Scan for the cell matching the given text and deliver its (X, Y) coordinate at center. 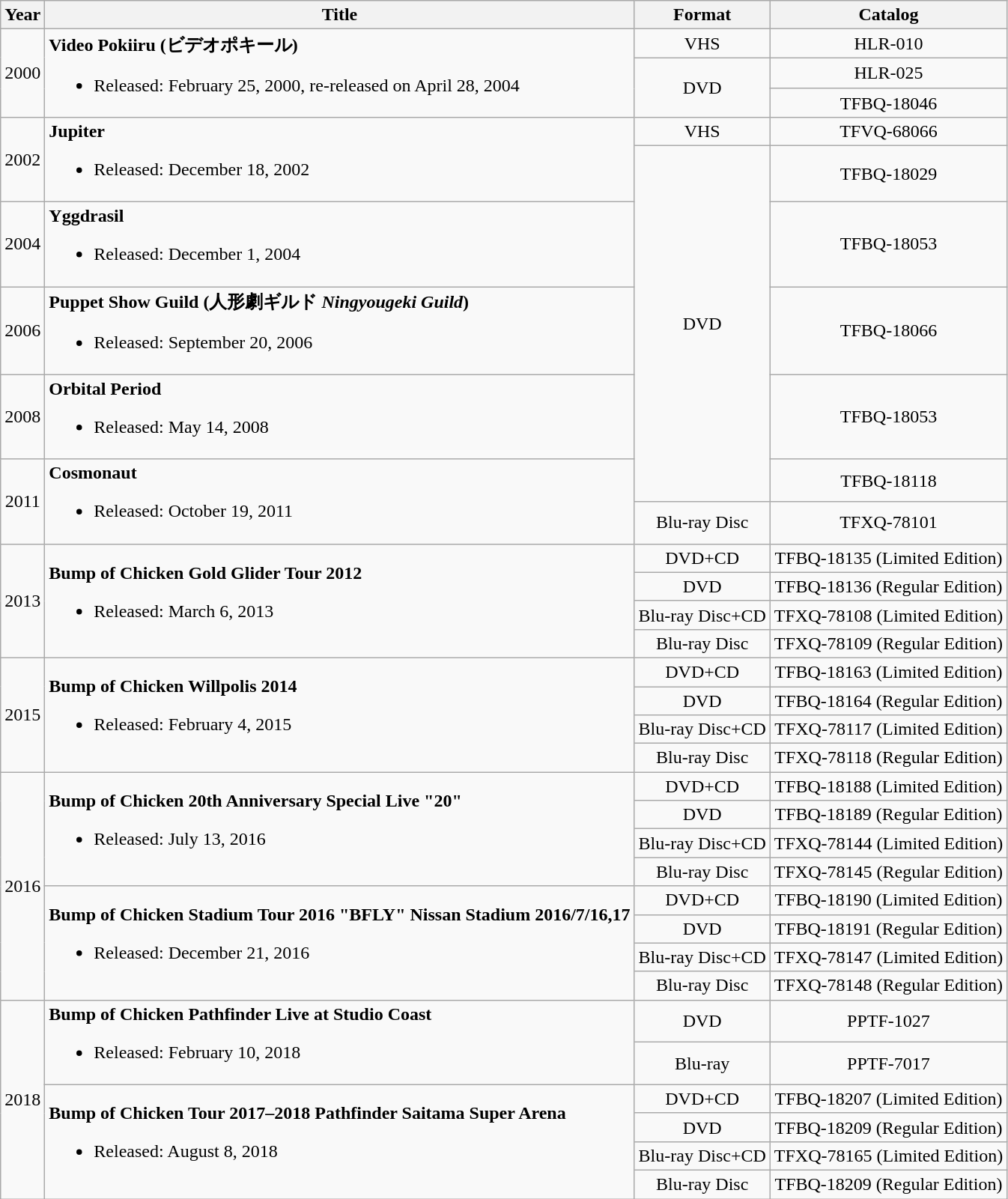
2018 (22, 1099)
2008 (22, 416)
Title (340, 15)
TFBQ-18136 (Regular Edition) (888, 586)
HLR-025 (888, 73)
TFXQ-78148 (Regular Edition) (888, 986)
TFBQ-18190 (Limited Edition) (888, 900)
Format (702, 15)
TFBQ-18046 (888, 103)
Bump of Chicken Gold Glider Tour 2012Released: March 6, 2013 (340, 601)
PPTF-1027 (888, 1022)
TFBQ-18207 (Limited Edition) (888, 1099)
YggdrasilReleased: December 1, 2004 (340, 244)
2002 (22, 159)
TFBQ-18029 (888, 174)
TFBQ-18191 (Regular Edition) (888, 929)
TFVQ-68066 (888, 131)
TFXQ-78108 (Limited Edition) (888, 615)
TFXQ-78144 (Limited Edition) (888, 843)
Bump of Chicken 20th Anniversary Special Live "20"Released: July 13, 2016 (340, 829)
Orbital PeriodReleased: May 14, 2008 (340, 416)
Bump of Chicken Pathfinder Live at Studio CoastReleased: February 10, 2018 (340, 1042)
TFXQ-78109 (Regular Edition) (888, 643)
TFBQ-18066 (888, 330)
2016 (22, 886)
TFXQ-78165 (Limited Edition) (888, 1156)
TFBQ-18164 (Regular Edition) (888, 700)
TFBQ-18188 (Limited Edition) (888, 786)
2013 (22, 601)
TFXQ-78118 (Regular Edition) (888, 758)
CosmonautReleased: October 19, 2011 (340, 502)
HLR-010 (888, 43)
TFXQ-78145 (Regular Edition) (888, 872)
TFXQ-78117 (Limited Edition) (888, 729)
2011 (22, 502)
Bump of Chicken Stadium Tour 2016 "BFLY" Nissan Stadium 2016/7/16,17Released: December 21, 2016 (340, 943)
PPTF-7017 (888, 1063)
2006 (22, 330)
TFBQ-18135 (Limited Edition) (888, 558)
TFBQ-18189 (Regular Edition) (888, 815)
TFBQ-18118 (888, 481)
TFXQ-78101 (888, 523)
Puppet Show Guild (人形劇ギルド Ningyougeki Guild)Released: September 20, 2006 (340, 330)
Bump of Chicken Willpolis 2014Released: February 4, 2015 (340, 714)
Bump of Chicken Tour 2017–2018 Pathfinder Saitama Super ArenaReleased: August 8, 2018 (340, 1141)
2015 (22, 714)
Year (22, 15)
TFBQ-18163 (Limited Edition) (888, 672)
Video Pokiiru (ビデオポキール)Released: February 25, 2000, re-released on April 28, 2004 (340, 73)
2000 (22, 73)
Blu-ray (702, 1063)
2004 (22, 244)
JupiterReleased: December 18, 2002 (340, 159)
Catalog (888, 15)
TFXQ-78147 (Limited Edition) (888, 957)
